Detect which cell encompasses the target text, then output its (X, Y) center coordinate. 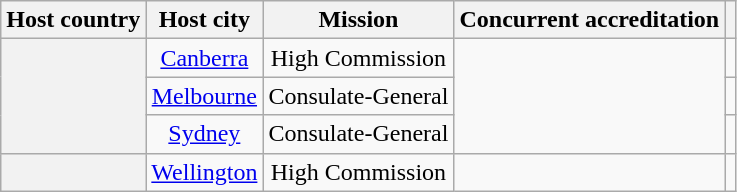
Host country (74, 20)
Concurrent accreditation (590, 20)
Wellington (204, 172)
Sydney (204, 134)
Mission (358, 20)
Host city (204, 20)
Melbourne (204, 96)
Canberra (204, 58)
